For the text-containing cell, return its midpoint in [X, Y] coordinate format. 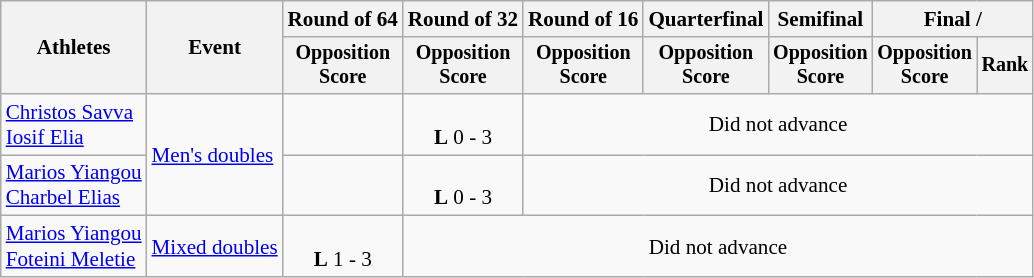
Quarterfinal [706, 18]
Athletes [74, 48]
Christos SavvaIosif Elia [74, 124]
Round of 16 [583, 18]
Round of 64 [343, 18]
Mixed doubles [215, 246]
L 1 - 3 [343, 246]
Rank [1005, 65]
Round of 32 [463, 18]
Men's doubles [215, 155]
Marios YiangouFoteini Meletie [74, 246]
Semifinal [820, 18]
Final / [953, 18]
Marios YiangouCharbel Elias [74, 186]
Event [215, 48]
